Return [x, y] of the center of cell containing provided text 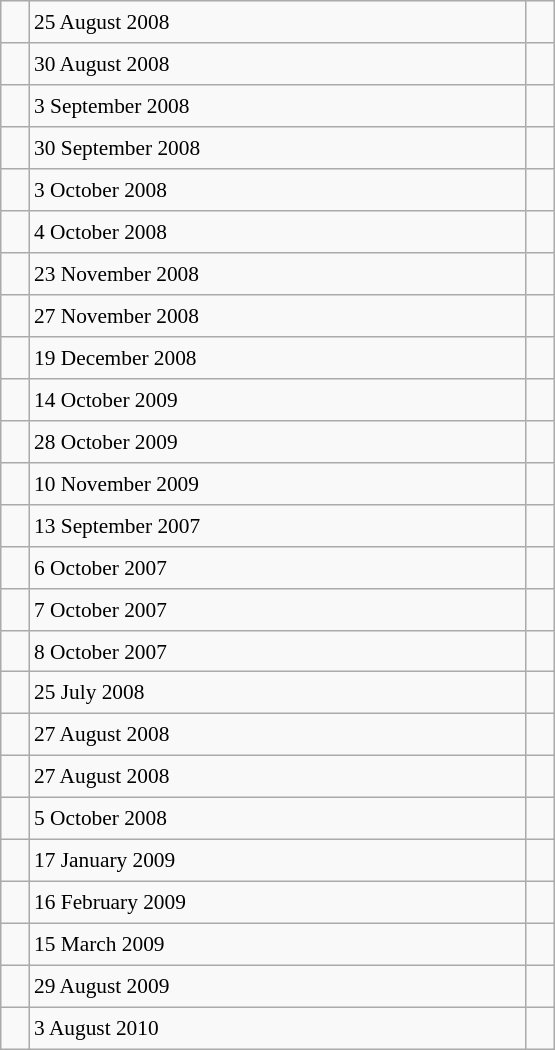
15 March 2009 [278, 945]
3 October 2008 [278, 190]
13 September 2007 [278, 525]
7 October 2007 [278, 609]
25 July 2008 [278, 693]
8 October 2007 [278, 651]
17 January 2009 [278, 861]
27 November 2008 [278, 316]
23 November 2008 [278, 274]
3 August 2010 [278, 1028]
28 October 2009 [278, 441]
30 August 2008 [278, 64]
14 October 2009 [278, 399]
30 September 2008 [278, 148]
16 February 2009 [278, 903]
29 August 2009 [278, 986]
25 August 2008 [278, 22]
10 November 2009 [278, 483]
5 October 2008 [278, 819]
3 September 2008 [278, 106]
4 October 2008 [278, 232]
19 December 2008 [278, 358]
6 October 2007 [278, 567]
